Provide the [x, y] coordinate of the cell's center where the given text is located.  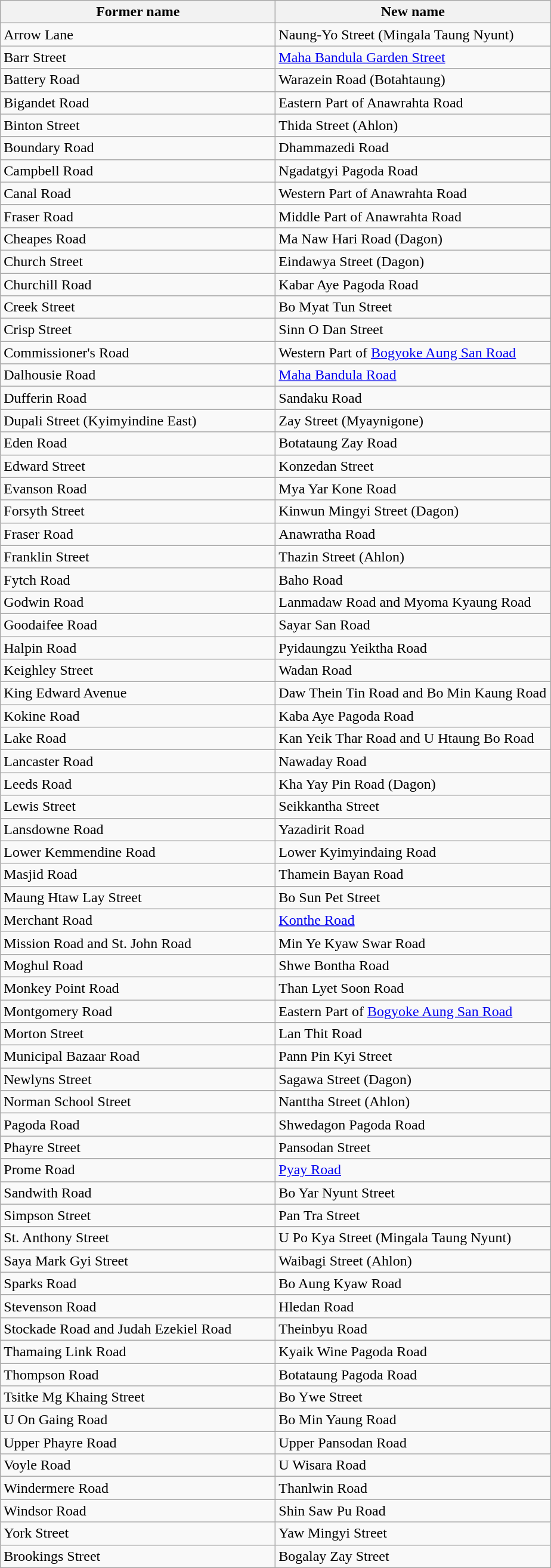
Sagawa Street (Dagon) [413, 1079]
Pann Pin Kyi Street [413, 1057]
Western Part of Anawrahta Road [413, 193]
Kan Yeik Thar Road and U Htaung Bo Road [413, 739]
Sinn O Dan Street [413, 330]
Yazadirit Road [413, 829]
Bo Yar Nyunt Street [413, 1193]
Thida Street (Ahlon) [413, 125]
Thamein Bayan Road [413, 875]
Churchill Road [138, 285]
Edward Street [138, 466]
Thompson Road [138, 1374]
Bo Min Yaung Road [413, 1420]
Windermere Road [138, 1488]
Baho Road [413, 579]
Kinwun Mingyi Street (Dagon) [413, 511]
Phayre Street [138, 1147]
New name [413, 12]
Shin Saw Pu Road [413, 1511]
Monkey Point Road [138, 988]
Lansdowne Road [138, 829]
Lancaster Road [138, 761]
Boundary Road [138, 148]
Shwedagon Pagoda Road [413, 1125]
Montgomery Road [138, 1011]
Masjid Road [138, 875]
Eden Road [138, 443]
Dupali Street (Kyimyindine East) [138, 421]
Eindawya Street (Dagon) [413, 261]
Than Lyet Soon Road [413, 988]
Godwin Road [138, 602]
Wadan Road [413, 671]
Waibagi Street (Ahlon) [413, 1261]
Bo Sun Pet Street [413, 897]
Western Part of Bogyoke Aung San Road [413, 353]
King Edward Avenue [138, 693]
Shwe Bontha Road [413, 965]
Middle Part of Anawrahta Road [413, 216]
Daw Thein Tin Road and Bo Min Kaung Road [413, 693]
Maung Htaw Lay Street [138, 897]
Prome Road [138, 1170]
Bo Myat Tun Street [413, 307]
Konzedan Street [413, 466]
Lanmadaw Road and Myoma Kyaung Road [413, 602]
Moghul Road [138, 965]
Canal Road [138, 193]
Ma Naw Hari Road (Dagon) [413, 239]
Dhammazedi Road [413, 148]
Morton Street [138, 1034]
Evanson Road [138, 489]
Sayar San Road [413, 625]
Pagoda Road [138, 1125]
Upper Phayre Road [138, 1443]
Newlyns Street [138, 1079]
Saya Mark Gyi Street [138, 1261]
Sparks Road [138, 1283]
Crisp Street [138, 330]
Pyay Road [413, 1170]
Lake Road [138, 739]
Kha Yay Pin Road (Dagon) [413, 784]
Thamaing Link Road [138, 1351]
Battery Road [138, 80]
Lan Thit Road [413, 1034]
Bogalay Zay Street [413, 1556]
Norman School Street [138, 1102]
Binton Street [138, 125]
Fytch Road [138, 579]
Municipal Bazaar Road [138, 1057]
Barr Street [138, 57]
Yaw Mingyi Street [413, 1533]
Stevenson Road [138, 1306]
Nawaday Road [413, 761]
Anawratha Road [413, 534]
Eastern Part of Anawrahta Road [413, 103]
U Wisara Road [413, 1465]
Bo Ywe Street [413, 1397]
Mission Road and St. John Road [138, 943]
York Street [138, 1533]
Pan Tra Street [413, 1215]
Pansodan Street [413, 1147]
Lower Kyimyindaing Road [413, 852]
Upper Pansodan Road [413, 1443]
Tsitke Mg Khaing Street [138, 1397]
Halpin Road [138, 647]
Mya Yar Kone Road [413, 489]
St. Anthony Street [138, 1238]
Lewis Street [138, 807]
Sandwith Road [138, 1193]
Merchant Road [138, 920]
Theinbyu Road [413, 1329]
Eastern Part of Bogyoke Aung San Road [413, 1011]
Konthe Road [413, 920]
Creek Street [138, 307]
Former name [138, 12]
U Po Kya Street (Mingala Taung Nyunt) [413, 1238]
Zay Street (Myaynigone) [413, 421]
Kokine Road [138, 716]
Campbell Road [138, 171]
Arrow Lane [138, 35]
Warazein Road (Botahtaung) [413, 80]
Leeds Road [138, 784]
Ngadatgyi Pagoda Road [413, 171]
Lower Kemmendine Road [138, 852]
Church Street [138, 261]
Commissioner's Road [138, 353]
Thazin Street (Ahlon) [413, 557]
Brookings Street [138, 1556]
Hledan Road [413, 1306]
Bigandet Road [138, 103]
Dufferin Road [138, 398]
Min Ye Kyaw Swar Road [413, 943]
Kaba Aye Pagoda Road [413, 716]
Thanlwin Road [413, 1488]
Simpson Street [138, 1215]
U On Gaing Road [138, 1420]
Botataung Pagoda Road [413, 1374]
Goodaifee Road [138, 625]
Dalhousie Road [138, 375]
Naung-Yo Street (Mingala Taung Nyunt) [413, 35]
Pyidaungzu Yeiktha Road [413, 647]
Seikkantha Street [413, 807]
Sandaku Road [413, 398]
Franklin Street [138, 557]
Nanttha Street (Ahlon) [413, 1102]
Windsor Road [138, 1511]
Maha Bandula Road [413, 375]
Forsyth Street [138, 511]
Voyle Road [138, 1465]
Botataung Zay Road [413, 443]
Kabar Aye Pagoda Road [413, 285]
Kyaik Wine Pagoda Road [413, 1351]
Cheapes Road [138, 239]
Bo Aung Kyaw Road [413, 1283]
Stockade Road and Judah Ezekiel Road [138, 1329]
Keighley Street [138, 671]
Maha Bandula Garden Street [413, 57]
